For the text-containing cell, return its midpoint in (X, Y) coordinate format. 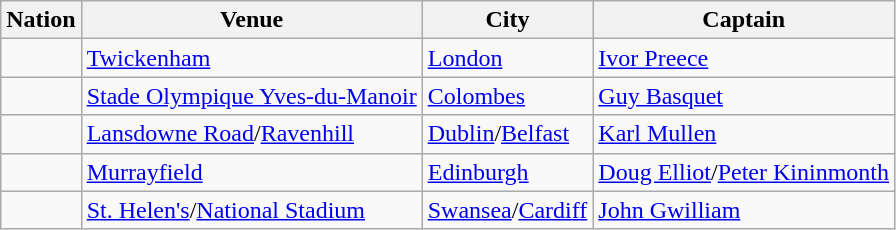
Stade Olympique Yves-du-Manoir (252, 96)
Doug Elliot/Peter Kininmonth (744, 172)
Venue (252, 20)
Colombes (508, 96)
Edinburgh (508, 172)
London (508, 58)
Captain (744, 20)
Swansea/Cardiff (508, 210)
Guy Basquet (744, 96)
John Gwilliam (744, 210)
St. Helen's/National Stadium (252, 210)
Nation (41, 20)
City (508, 20)
Dublin/Belfast (508, 134)
Lansdowne Road/Ravenhill (252, 134)
Karl Mullen (744, 134)
Murrayfield (252, 172)
Ivor Preece (744, 58)
Twickenham (252, 58)
